Search for the cell housing the specified text and yield its [x, y] center coordinate. 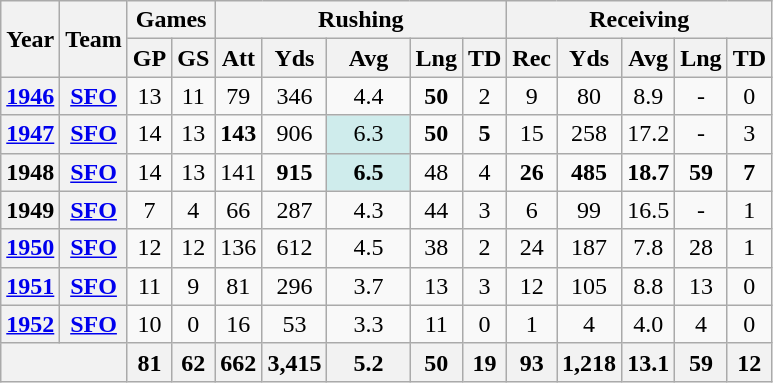
66 [238, 210]
1951 [30, 286]
1949 [30, 210]
258 [590, 134]
3,415 [294, 362]
Rushing [361, 20]
79 [238, 96]
Receiving [640, 20]
16.5 [648, 210]
485 [590, 172]
5 [484, 134]
136 [238, 248]
6 [532, 210]
Year [30, 39]
38 [436, 248]
Att [238, 58]
346 [294, 96]
6.3 [368, 134]
53 [294, 324]
1952 [30, 324]
99 [590, 210]
16 [238, 324]
10 [149, 324]
915 [294, 172]
1950 [30, 248]
4.3 [368, 210]
8.9 [648, 96]
612 [294, 248]
187 [590, 248]
Rec [532, 58]
17.2 [648, 134]
13.1 [648, 362]
3.7 [368, 286]
906 [294, 134]
18.7 [648, 172]
3.3 [368, 324]
44 [436, 210]
4.4 [368, 96]
5.2 [368, 362]
4.5 [368, 248]
80 [590, 96]
7.8 [648, 248]
1946 [30, 96]
1947 [30, 134]
24 [532, 248]
1948 [30, 172]
GP [149, 58]
105 [590, 286]
1,218 [590, 362]
26 [532, 172]
93 [532, 362]
15 [532, 134]
GS [194, 58]
6.5 [368, 172]
62 [194, 362]
4.0 [648, 324]
19 [484, 362]
287 [294, 210]
Team [94, 39]
8.8 [648, 286]
Games [170, 20]
48 [436, 172]
141 [238, 172]
296 [294, 286]
662 [238, 362]
28 [701, 248]
143 [238, 134]
